Return the (X, Y) coordinate for the center point of the cell that contains the specified text.  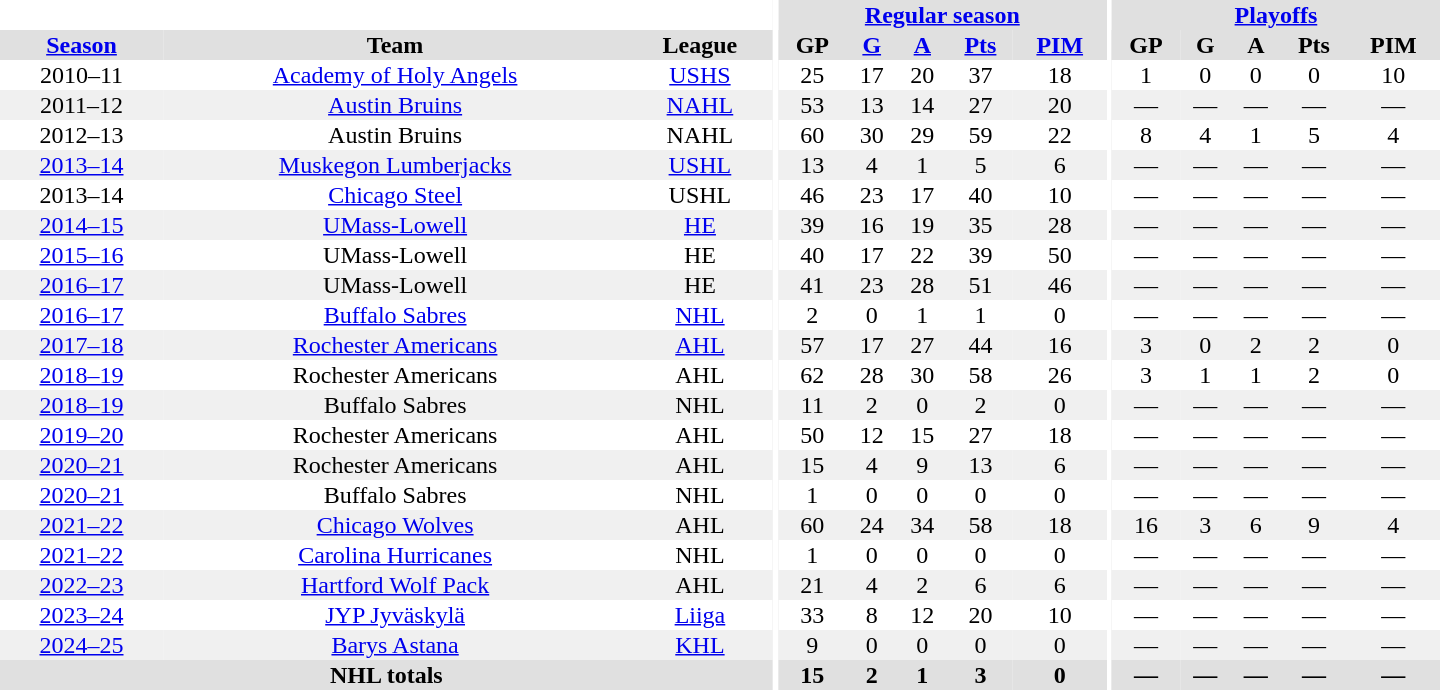
41 (812, 285)
2012–13 (82, 135)
2024–25 (82, 645)
Hartford Wolf Pack (395, 585)
Chicago Steel (395, 195)
29 (922, 135)
19 (922, 225)
Playoffs (1276, 15)
Academy of Holy Angels (395, 75)
44 (981, 345)
62 (812, 375)
League (700, 45)
24 (872, 525)
Barys Astana (395, 645)
2017–18 (82, 345)
Regular season (942, 15)
2014–15 (82, 225)
25 (812, 75)
2019–20 (82, 435)
2022–23 (82, 585)
33 (812, 615)
2023–24 (82, 615)
59 (981, 135)
51 (981, 285)
57 (812, 345)
35 (981, 225)
26 (1060, 375)
Team (395, 45)
2011–12 (82, 105)
Liiga (700, 615)
11 (812, 405)
53 (812, 105)
Muskegon Lumberjacks (395, 165)
21 (812, 585)
34 (922, 525)
JYP Jyväskylä (395, 615)
Season (82, 45)
KHL (700, 645)
Carolina Hurricanes (395, 555)
2010–11 (82, 75)
USHS (700, 75)
2015–16 (82, 255)
Chicago Wolves (395, 525)
37 (981, 75)
NHL totals (386, 675)
14 (922, 105)
